Capture the cell that displays the provided text and extract its [X, Y] central coordinate. 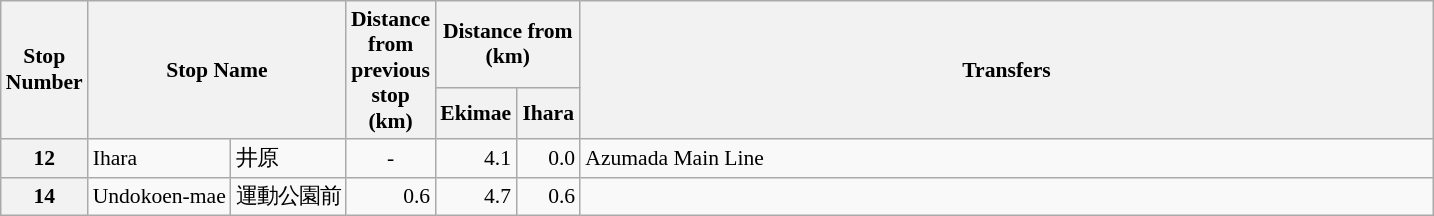
14 [44, 196]
Distance from(km) [508, 44]
Stop Number [44, 70]
4.7 [476, 196]
Stop Name [217, 70]
井原 [288, 158]
Transfers [1006, 70]
Ekimae [476, 114]
4.1 [476, 158]
0.0 [548, 158]
Undokoen-mae [160, 196]
運動公園前 [288, 196]
Azumada Main Line [1006, 158]
Distance from previous stop(km) [390, 70]
- [390, 158]
12 [44, 158]
